Provide the [x, y] coordinate of the cell's center where the given text is located.  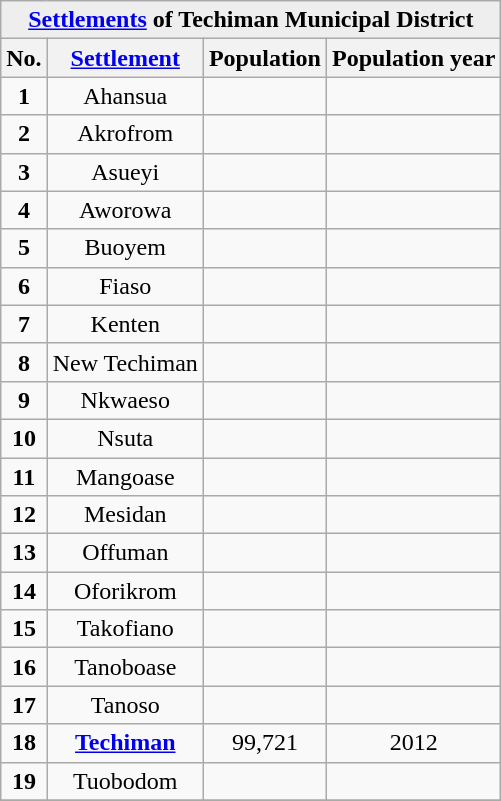
Tanoboase [125, 667]
2 [24, 134]
19 [24, 781]
99,721 [264, 743]
13 [24, 553]
Fiaso [125, 286]
New Techiman [125, 362]
8 [24, 362]
9 [24, 400]
17 [24, 705]
4 [24, 210]
18 [24, 743]
Settlement [125, 58]
Kenten [125, 324]
14 [24, 591]
Buoyem [125, 248]
1 [24, 96]
Nsuta [125, 438]
Settlements of Techiman Municipal District [251, 20]
15 [24, 629]
12 [24, 515]
Techiman [125, 743]
No. [24, 58]
Tanoso [125, 705]
Mesidan [125, 515]
Tuobodom [125, 781]
Oforikrom [125, 591]
Offuman [125, 553]
Ahansua [125, 96]
7 [24, 324]
Asueyi [125, 172]
11 [24, 477]
6 [24, 286]
Takofiano [125, 629]
Aworowa [125, 210]
Mangoase [125, 477]
2012 [413, 743]
10 [24, 438]
3 [24, 172]
5 [24, 248]
Population year [413, 58]
Nkwaeso [125, 400]
Akrofrom [125, 134]
16 [24, 667]
Population [264, 58]
